Identify which cell holds the provided text, then report its [X, Y] central coordinate. 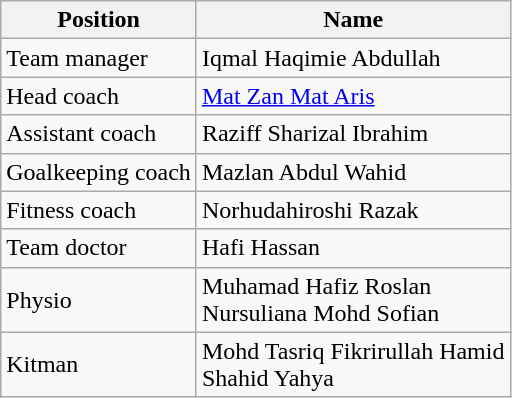
Norhudahiroshi Razak [353, 210]
Position [99, 20]
Team doctor [99, 248]
Mazlan Abdul Wahid [353, 172]
Head coach [99, 96]
Mohd Tasriq Fikrirullah Hamid Shahid Yahya [353, 364]
Fitness coach [99, 210]
Assistant coach [99, 134]
Iqmal Haqimie Abdullah [353, 58]
Raziff Sharizal Ibrahim [353, 134]
Muhamad Hafiz Roslan Nursuliana Mohd Sofian [353, 300]
Kitman [99, 364]
Mat Zan Mat Aris [353, 96]
Hafi Hassan [353, 248]
Team manager [99, 58]
Name [353, 20]
Physio [99, 300]
Goalkeeping coach [99, 172]
